From the cell containing the given text, extract its center point as [x, y] coordinate. 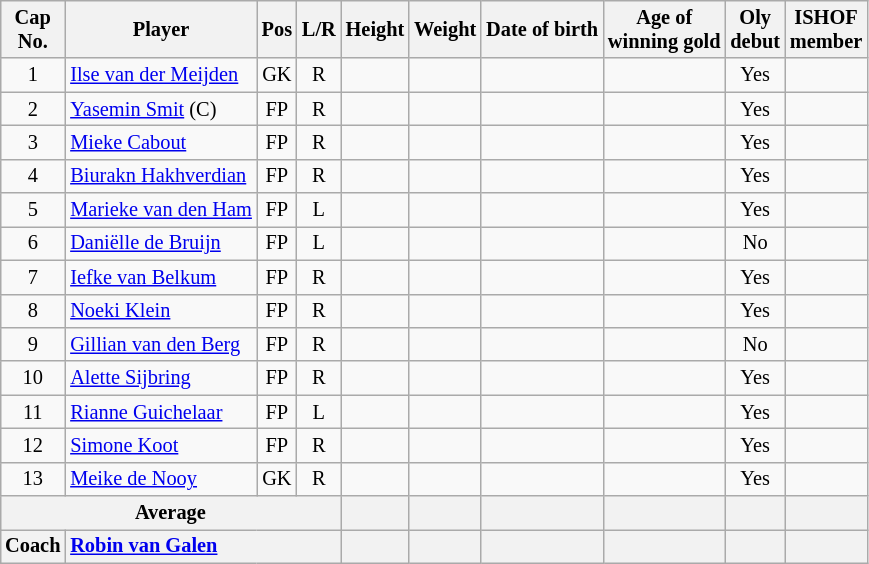
Daniëlle de Bruijn [160, 243]
Biurakn Hakhverdian [160, 176]
Noeki Klein [160, 311]
Pos [277, 29]
Simone Koot [160, 445]
Average [170, 513]
8 [32, 311]
Olydebut [755, 29]
2 [32, 109]
Robin van Galen [202, 546]
Mieke Cabout [160, 142]
Gillian van den Berg [160, 344]
5 [32, 210]
Date of birth [542, 29]
Player [160, 29]
Yasemin Smit (C) [160, 109]
Coach [32, 546]
11 [32, 412]
Alette Sijbring [160, 378]
L/R [319, 29]
10 [32, 378]
6 [32, 243]
Meike de Nooy [160, 479]
Ilse van der Meijden [160, 75]
Rianne Guichelaar [160, 412]
9 [32, 344]
4 [32, 176]
Weight [445, 29]
Marieke van den Ham [160, 210]
CapNo. [32, 29]
13 [32, 479]
Age ofwinning gold [664, 29]
12 [32, 445]
ISHOFmember [826, 29]
7 [32, 277]
1 [32, 75]
3 [32, 142]
Height [376, 29]
Iefke van Belkum [160, 277]
